Detect which cell encompasses the target text, then output its (X, Y) center coordinate. 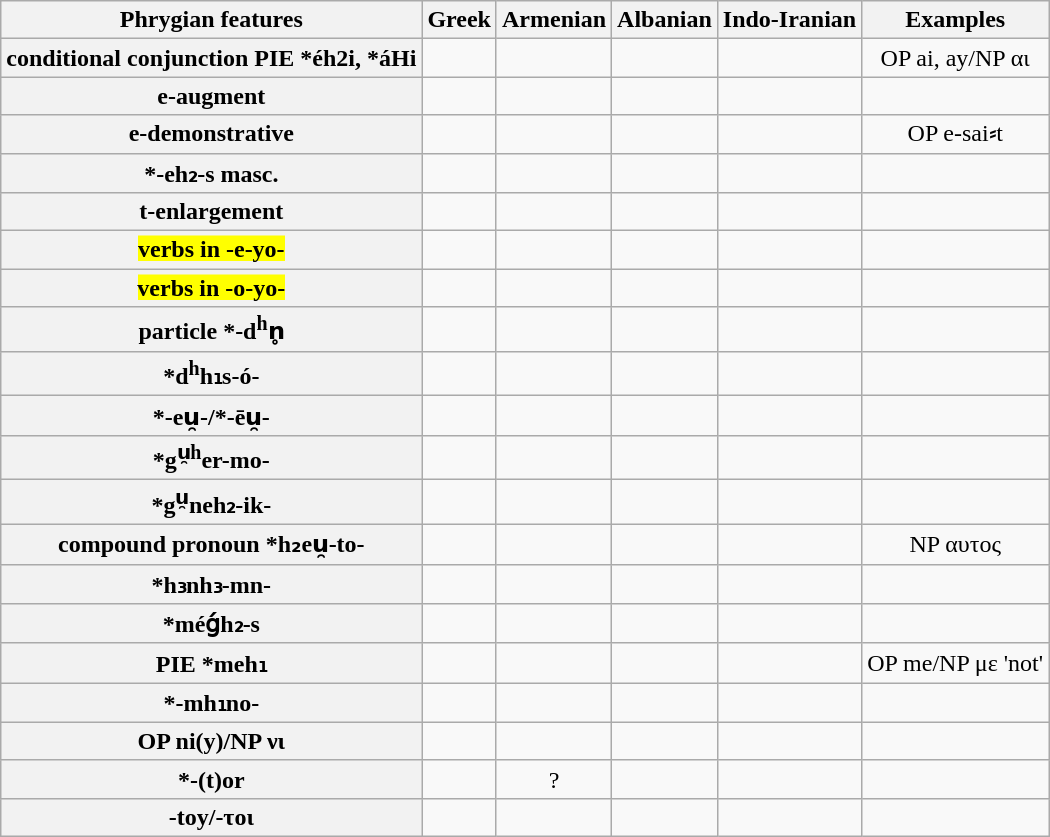
Phrygian features (212, 20)
*-eh₂-s masc. (212, 173)
-toy/-τοι (212, 817)
OP ni(y)/NP νι (212, 741)
Armenian (554, 20)
*gu̯her-mo- (212, 458)
*dhh₁s-ó- (212, 374)
*gu̯neh₂-ik- (212, 502)
e-demonstrative (212, 134)
compound pronoun *h₂eu̯-to- (212, 545)
*-(t)or (212, 779)
Greek (460, 20)
Examples (956, 20)
Indo-Iranian (789, 20)
verbs in -e-yo- (212, 250)
OP e-sai⸗t (956, 134)
particle *-dhn̥ (212, 330)
e-augment (212, 96)
*-mh₁no- (212, 703)
OP ai, ay/NP αι (956, 58)
conditional conjunction PIE *éh2i, *áHi (212, 58)
? (554, 779)
Albanian (665, 20)
t-enlargement (212, 212)
*méǵh₂-s (212, 624)
PIE *meh₁ (212, 663)
*h₃nh₃-mn- (212, 584)
NP αυτος (956, 545)
OP me/NP με 'not' (956, 663)
verbs in -o-yo- (212, 288)
*-eu̯-/*-ēu̯- (212, 416)
